Find where the given text appears and provide that cell's center as [X, Y] coordinate. 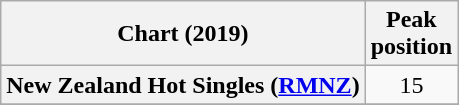
New Zealand Hot Singles (RMNZ) [183, 85]
15 [411, 85]
Chart (2019) [183, 34]
Peakposition [411, 34]
